From the cell containing the given text, extract its center point as (X, Y) coordinate. 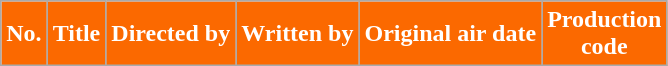
No. (24, 34)
Productioncode (604, 34)
Written by (298, 34)
Directed by (171, 34)
Title (76, 34)
Original air date (450, 34)
